Return (x, y) of the center of cell containing provided text 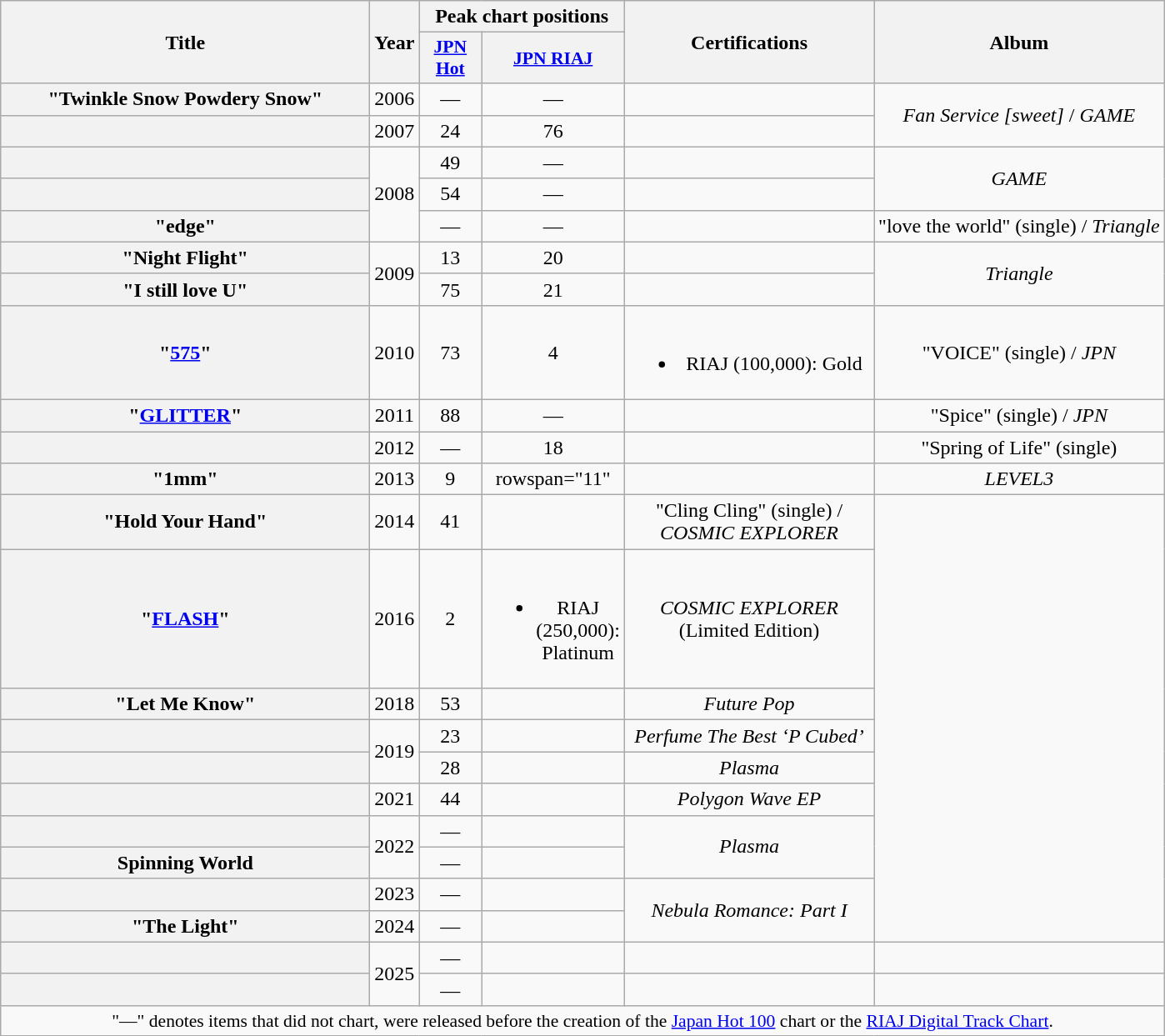
2018 (395, 704)
Certifications (750, 42)
Triangle (1020, 273)
Polygon Wave EP (750, 799)
2024 (395, 926)
LEVEL3 (1020, 479)
"edge" (185, 226)
44 (450, 799)
21 (553, 289)
Future Pop (750, 704)
73 (450, 352)
53 (450, 704)
"VOICE" (single) / JPN (1020, 352)
2006 (395, 99)
Spinning World (185, 863)
rowspan="11" (553, 479)
"Let Me Know" (185, 704)
"I still love U" (185, 289)
2021 (395, 799)
Nebula Romance: Part I (750, 910)
"Hold Your Hand" (185, 522)
20 (553, 258)
Album (1020, 42)
COSMIC EXPLORER (Limited Edition) (750, 618)
2008 (395, 194)
Perfume The Best ‘P Cubed’ (750, 736)
9 (450, 479)
Peak chart positions (522, 17)
2009 (395, 273)
"1mm" (185, 479)
"Spring of Life" (single) (1020, 448)
49 (450, 163)
"Spice" (single) / JPN (1020, 415)
"GLITTER" (185, 415)
2019 (395, 752)
24 (450, 131)
2025 (395, 973)
2007 (395, 131)
Year (395, 42)
"—" denotes items that did not chart, were released before the creation of the Japan Hot 100 chart or the RIAJ Digital Track Chart. (582, 1020)
"575" (185, 352)
2010 (395, 352)
2012 (395, 448)
2014 (395, 522)
RIAJ (250,000): Platinum (553, 618)
2022 (395, 847)
76 (553, 131)
Fan Service [sweet] / GAME (1020, 115)
"Cling Cling" (single) / COSMIC EXPLORER (750, 522)
4 (553, 352)
2023 (395, 894)
2013 (395, 479)
13 (450, 258)
"Night Flight" (185, 258)
2016 (395, 618)
Title (185, 42)
75 (450, 289)
JPN RIAJ (553, 58)
88 (450, 415)
23 (450, 736)
JPN Hot (450, 58)
28 (450, 768)
54 (450, 194)
GAME (1020, 178)
2011 (395, 415)
2 (450, 618)
"Twinkle Snow Powdery Snow" (185, 99)
"The Light" (185, 926)
RIAJ (100,000): Gold (750, 352)
41 (450, 522)
18 (553, 448)
"FLASH" (185, 618)
"love the world" (single) / Triangle (1020, 226)
